Output the (x, y) coordinate of the center of the cell containing the given text.  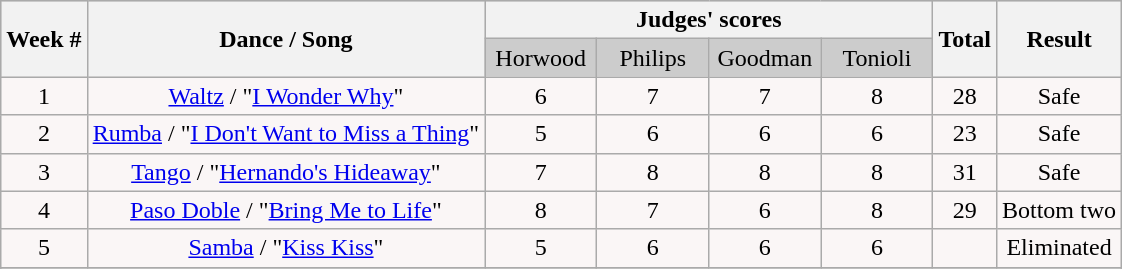
4 (44, 210)
Paso Doble / "Bring Me to Life" (286, 210)
31 (965, 172)
28 (965, 96)
3 (44, 172)
29 (965, 210)
Eliminated (1058, 248)
Samba / "Kiss Kiss" (286, 248)
Horwood (541, 58)
Week # (44, 39)
1 (44, 96)
Judges' scores (709, 20)
Philips (653, 58)
Tango / "Hernando's Hideaway" (286, 172)
Total (965, 39)
Rumba / "I Don't Want to Miss a Thing" (286, 134)
Waltz / "I Wonder Why" (286, 96)
23 (965, 134)
Goodman (765, 58)
Dance / Song (286, 39)
Result (1058, 39)
Tonioli (877, 58)
Bottom two (1058, 210)
2 (44, 134)
